Identify which cell holds the provided text, then report its (x, y) central coordinate. 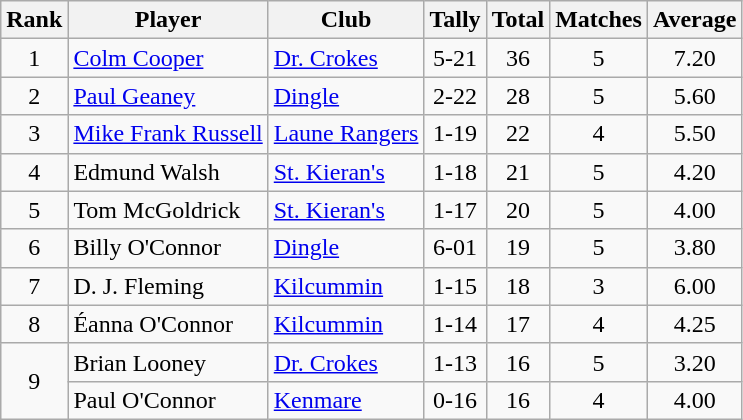
Total (518, 20)
4.25 (694, 324)
7.20 (694, 58)
Club (346, 20)
Laune Rangers (346, 134)
22 (518, 134)
Tally (455, 20)
5.60 (694, 96)
Éanna O'Connor (168, 324)
2-22 (455, 96)
Mike Frank Russell (168, 134)
9 (34, 381)
Brian Looney (168, 362)
6.00 (694, 286)
Colm Cooper (168, 58)
Paul O'Connor (168, 400)
4.20 (694, 172)
Edmund Walsh (168, 172)
1-19 (455, 134)
1-18 (455, 172)
6-01 (455, 248)
Paul Geaney (168, 96)
1-14 (455, 324)
Kenmare (346, 400)
1-15 (455, 286)
3.80 (694, 248)
17 (518, 324)
28 (518, 96)
3.20 (694, 362)
Matches (599, 20)
19 (518, 248)
2 (34, 96)
6 (34, 248)
1-17 (455, 210)
Tom McGoldrick (168, 210)
21 (518, 172)
20 (518, 210)
5.50 (694, 134)
1-13 (455, 362)
Player (168, 20)
18 (518, 286)
0-16 (455, 400)
8 (34, 324)
Rank (34, 20)
7 (34, 286)
Average (694, 20)
36 (518, 58)
Billy O'Connor (168, 248)
1 (34, 58)
D. J. Fleming (168, 286)
5-21 (455, 58)
